Scan for the cell matching the given text and deliver its [x, y] coordinate at center. 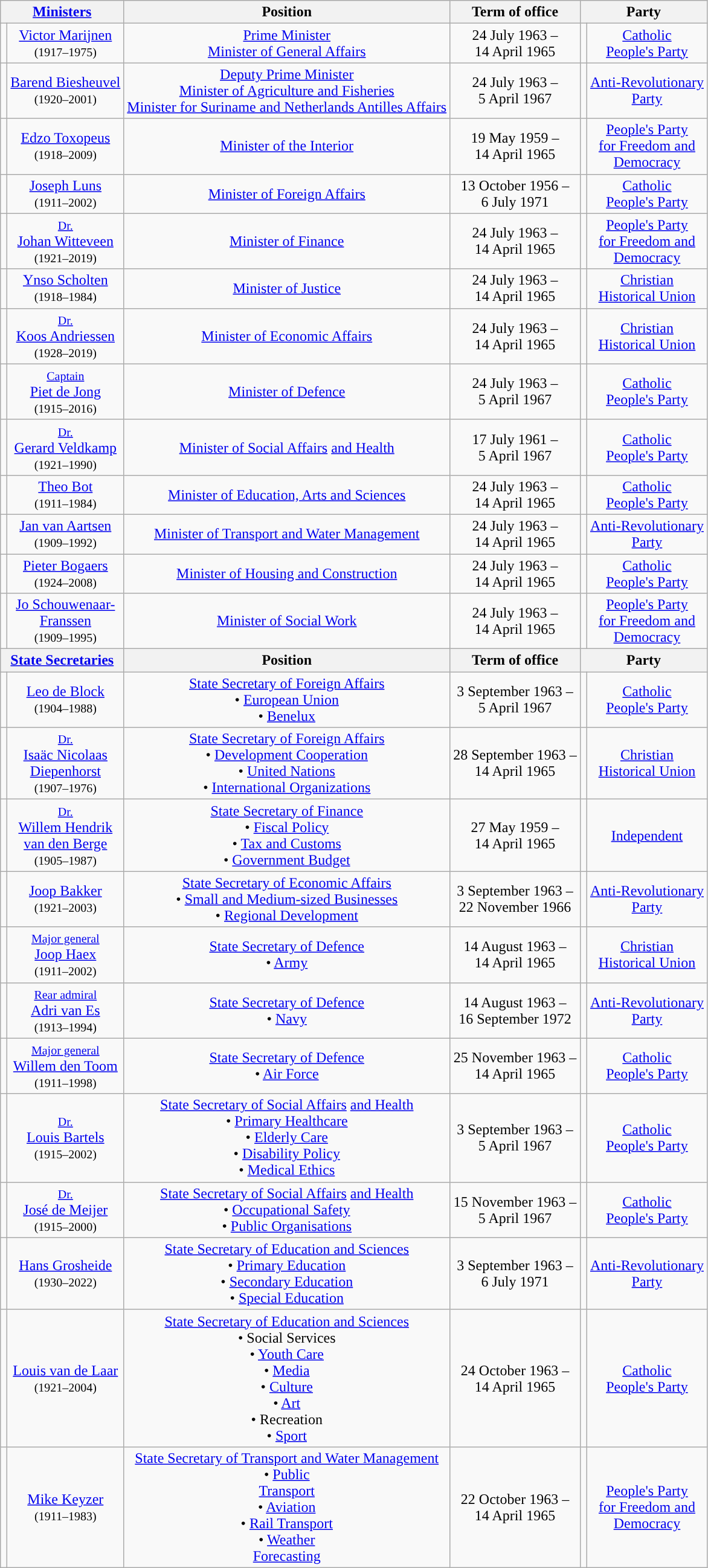
Joseph Luns (1911–2002) [65, 193]
State Secretary of Foreign Affairs • Development Cooperation • United Nations • International Organizations [287, 764]
Dr. Louis Bartels (1915–2002) [65, 1138]
State Secretary of Economic Affairs • Small and Medium-sized Businesses • Regional Development [287, 899]
Dr. Willem Hendrik van den Berge (1905–1987) [65, 835]
Barend Biesheuvel (1920–2001) [65, 91]
Dr. Koos Andriessen (1928–2019) [65, 336]
Minister of Social Work [287, 621]
Independent [646, 835]
Louis van de Laar (1921–2004) [65, 1378]
17 July 1961 – 5 April 1967 [515, 447]
Deputy Prime Minister Minister of Agriculture and Fisheries Minister for Suriname and Netherlands Antilles Affairs [287, 91]
Dr. José de Meijer (1915–2000) [65, 1210]
Jo Schouwenaar-Franssen (1909–1995) [65, 621]
Edzo Toxopeus (1918–2009) [65, 146]
Hans Grosheide (1930–2022) [65, 1274]
14 August 1963 – 16 September 1972 [515, 1010]
State Secretary of Defence • Navy [287, 1010]
Major general Joop Haex (1911–2002) [65, 955]
State Secretary of Education and Sciences • Primary Education • Secondary Education • Special Education [287, 1274]
State Secretary of Foreign Affairs • European Union • Benelux [287, 700]
State Secretary of Education and Sciences • Social Services • Youth Care • Media • Culture • Art • Recreation • Sport [287, 1378]
Ministers [62, 12]
27 May 1959 – 14 April 1965 [515, 835]
State Secretary of Finance • Fiscal Policy • Tax and Customs • Government Budget [287, 835]
Minister of Transport and Water Management [287, 534]
Leo de Block (1904–1988) [65, 700]
State Secretary of Transport and Water Management • Public Transport • Aviation • Rail Transport • Weather Forecasting [287, 1507]
Minister of Education, Arts and Sciences [287, 494]
3 September 1963 – 6 July 1971 [515, 1274]
Prime Minister Minister of General Affairs [287, 44]
Mike Keyzer (1911–1983) [65, 1507]
15 November 1963 – 5 April 1967 [515, 1210]
Captain Piet de Jong (1915–2016) [65, 392]
State Secretary of Defence • Army [287, 955]
Theo Bot (1911–1984) [65, 494]
Minister of Housing and Construction [287, 573]
Ynso Scholten (1918–1984) [65, 289]
22 October 1963 – 14 April 1965 [515, 1507]
14 August 1963 – 14 April 1965 [515, 955]
Minister of the Interior [287, 146]
24 October 1963 – 14 April 1965 [515, 1378]
25 November 1963 – 14 April 1965 [515, 1066]
3 September 1963 – 22 November 1966 [515, 899]
State Secretaries [62, 660]
Dr. Johan Witteveen (1921–2019) [65, 241]
28 September 1963 – 14 April 1965 [515, 764]
Jan van Aartsen (1909–1992) [65, 534]
Minister of Social Affairs and Health [287, 447]
Major general Willem den Toom (1911–1998) [65, 1066]
Minister of Justice [287, 289]
Joop Bakker (1921–2003) [65, 899]
Dr. Gerard Veldkamp (1921–1990) [65, 447]
State Secretary of Social Affairs and Health • Occupational Safety • Public Organisations [287, 1210]
Dr. Isaäc Nicolaas Diepenhorst (1907–1976) [65, 764]
State Secretary of Social Affairs and Health • Primary Healthcare • Elderly Care • Disability Policy • Medical Ethics [287, 1138]
Minister of Foreign Affairs [287, 193]
19 May 1959 – 14 April 1965 [515, 146]
13 October 1956 – 6 July 1971 [515, 193]
Minister of Finance [287, 241]
State Secretary of Defence • Air Force [287, 1066]
Victor Marijnen (1917–1975) [65, 44]
Minister of Economic Affairs [287, 336]
Minister of Defence [287, 392]
Rear admiral Adri van Es (1913–1994) [65, 1010]
Pieter Bogaers (1924–2008) [65, 573]
